Return (X, Y) of the center of cell containing provided text 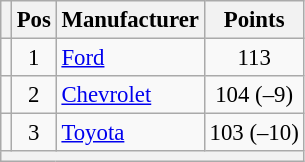
104 (–9) (254, 95)
2 (34, 95)
3 (34, 133)
Chevrolet (130, 95)
Pos (34, 20)
Ford (130, 58)
Toyota (130, 133)
1 (34, 58)
103 (–10) (254, 133)
Manufacturer (130, 20)
113 (254, 58)
Points (254, 20)
